Extract the (X, Y) coordinate from the center of the cell holding the provided text.  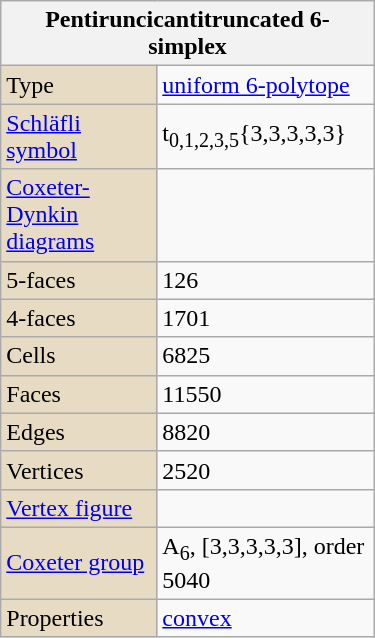
Vertex figure (79, 508)
Schläfli symbol (79, 136)
Pentiruncicantitruncated 6-simplex (188, 34)
Cells (79, 356)
6825 (266, 356)
convex (266, 618)
5-faces (79, 280)
Coxeter-Dynkin diagrams (79, 215)
8820 (266, 432)
2520 (266, 470)
Coxeter group (79, 562)
Type (79, 85)
1701 (266, 318)
Edges (79, 432)
Vertices (79, 470)
Properties (79, 618)
A6, [3,3,3,3,3], order 5040 (266, 562)
uniform 6-polytope (266, 85)
4-faces (79, 318)
126 (266, 280)
t0,1,2,3,5{3,3,3,3,3} (266, 136)
11550 (266, 394)
Faces (79, 394)
